Return the [x, y] coordinate for the center point of the cell that contains the specified text.  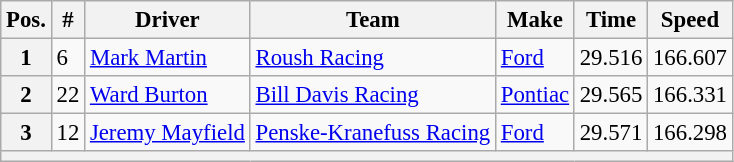
Roush Racing [372, 58]
22 [68, 95]
3 [26, 133]
29.571 [610, 133]
12 [68, 133]
# [68, 20]
Bill Davis Racing [372, 95]
166.298 [690, 133]
Pontiac [534, 95]
29.565 [610, 95]
Pos. [26, 20]
Team [372, 20]
1 [26, 58]
Driver [168, 20]
Make [534, 20]
Mark Martin [168, 58]
166.331 [690, 95]
6 [68, 58]
Penske-Kranefuss Racing [372, 133]
Jeremy Mayfield [168, 133]
Speed [690, 20]
29.516 [610, 58]
Time [610, 20]
2 [26, 95]
Ward Burton [168, 95]
166.607 [690, 58]
